Return the (X, Y) coordinate for the center point of the cell that contains the specified text.  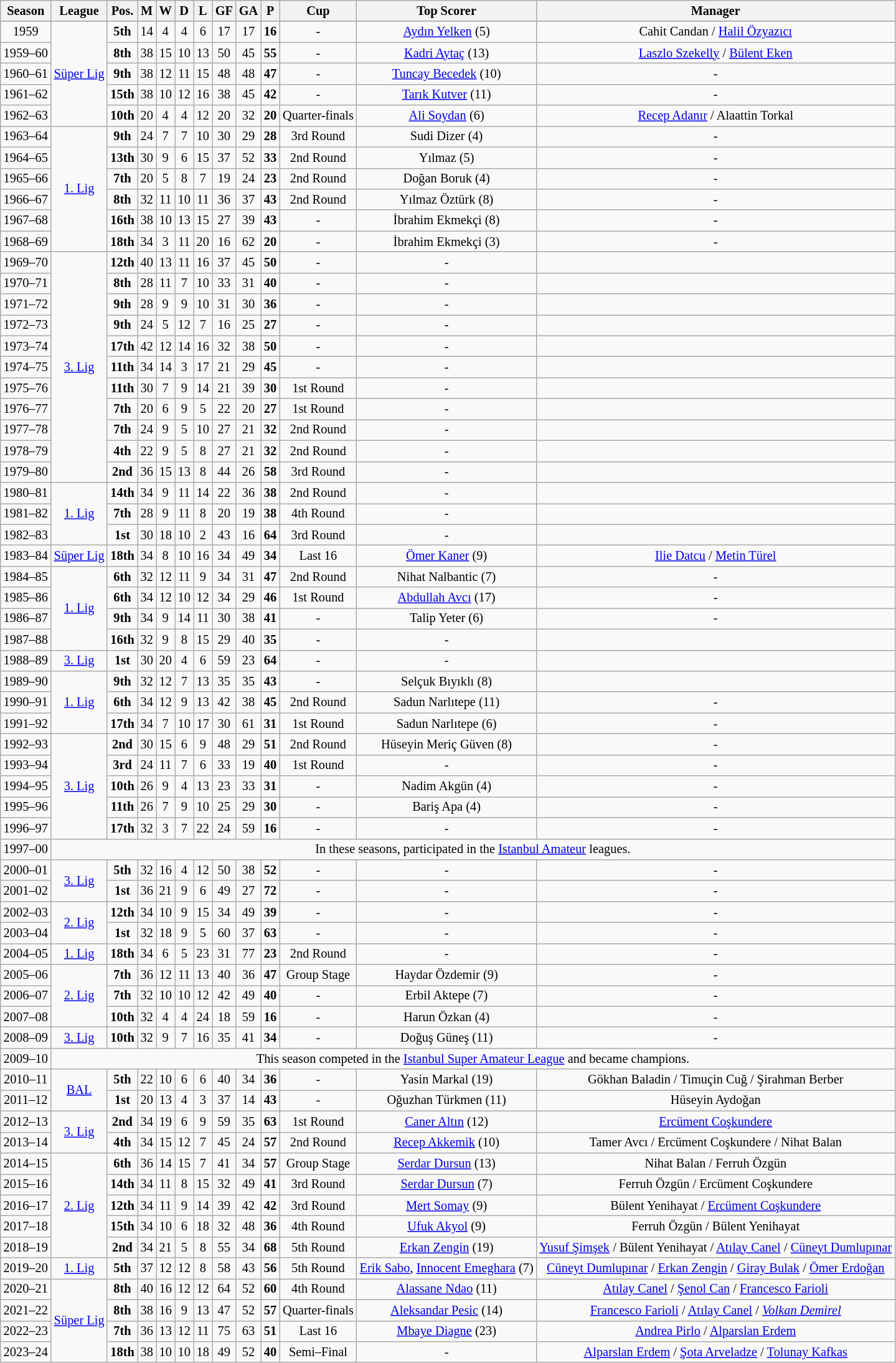
1977–78 (26, 430)
2008–09 (26, 1038)
Serdar Dursun (7) (447, 1184)
2001–02 (26, 891)
2000–01 (26, 870)
Gökhan Baladin / Timuçin Cuğ / Şirahman Berber (716, 1080)
Tamer Avcı / Ercüment Coşkundere / Nihat Balan (716, 1143)
1965–66 (26, 179)
1995–96 (26, 807)
2018–19 (26, 1247)
Ferruh Özgün / Ercüment Coşkundere (716, 1184)
Cüneyt Dumlupınar / Erkan Zengin / Giray Bulak / Ömer Erdoğan (716, 1268)
Sudi Dizer (4) (447, 136)
1982–83 (26, 535)
İbrahim Ekmekçi (3) (447, 242)
1971–72 (26, 304)
2017–18 (26, 1226)
1959–60 (26, 53)
1976–77 (26, 409)
Mbaye Diagne (23) (447, 1331)
13th (122, 158)
1961–62 (26, 95)
44 (224, 472)
1978–79 (26, 451)
Ali Soydan (6) (447, 116)
2016–17 (26, 1205)
This season competed in the Istanbul Super Amateur League and became champions. (473, 1059)
Yusuf Şimşek / Bülent Yenihayat / Atılay Canel / Cüneyt Dumlupınar (716, 1247)
W (166, 11)
Ilie Datcu / Metin Türel (716, 555)
In these seasons, participated in the Istanbul Amateur leagues. (473, 849)
Nihat Nalbantic (7) (447, 577)
Laszlo Szekelly / Bülent Eken (716, 53)
75 (224, 1331)
Harun Özkan (4) (447, 1017)
1986–87 (26, 618)
Francesco Farioli / Atılay Canel / Volkan Demirel (716, 1310)
Yılmaz (5) (447, 158)
Tarık Kutver (11) (447, 95)
Ufuk Akyol (9) (447, 1226)
P (270, 11)
GF (224, 11)
1959 (26, 32)
72 (270, 891)
2005–06 (26, 975)
2020–21 (26, 1289)
Ferruh Özgün / Bülent Yenihayat (716, 1226)
Haydar Özdemir (9) (447, 975)
1984–85 (26, 577)
1993–94 (26, 765)
Recep Adanır / Alaattin Torkal (716, 116)
Alparslan Erdem / Şota Arveladze / Tolunay Kafkas (716, 1352)
Pos. (122, 11)
1967–68 (26, 220)
Caner Altın (12) (447, 1121)
62 (248, 242)
2003–04 (26, 933)
2004–05 (26, 954)
1960–61 (26, 73)
Cahit Candan / Halil Özyazıcı (716, 32)
61 (248, 724)
1989–90 (26, 681)
1969–70 (26, 262)
56 (270, 1268)
2015–16 (26, 1184)
Kadri Aytaç (13) (447, 53)
2010–11 (26, 1080)
1987–88 (26, 639)
GA (248, 11)
2023–24 (26, 1352)
1985–86 (26, 598)
1981–82 (26, 514)
1968–69 (26, 242)
Semi–Final (318, 1352)
2019–20 (26, 1268)
1994–95 (26, 786)
Serdar Dursun (13) (447, 1163)
Manager (716, 11)
77 (248, 954)
Andrea Pirlo / Alparslan Erdem (716, 1331)
1963–64 (26, 136)
2021–22 (26, 1310)
Sadun Narlıtepe (6) (447, 724)
M (147, 11)
Sadun Narlıtepe (11) (447, 702)
Aydın Yelken (5) (447, 32)
1966–67 (26, 199)
Erbil Aktepe (7) (447, 996)
2006–07 (26, 996)
2014–15 (26, 1163)
Nihat Balan / Ferruh Özgün (716, 1163)
2002–03 (26, 912)
BAL (80, 1090)
Selçuk Bıyıklı (8) (447, 681)
Cup (318, 11)
1973–74 (26, 346)
2 (203, 535)
Bariş Apa (4) (447, 807)
Abdullah Avcı (17) (447, 598)
1974–75 (26, 367)
1990–91 (26, 702)
Doğan Boruk (4) (447, 179)
Mert Somay (9) (447, 1205)
Hüseyin Aydoğan (716, 1100)
Atılay Canel / Şenol Can / Francesco Farioli (716, 1289)
46 (270, 598)
2009–10 (26, 1059)
Ercüment Coşkundere (716, 1121)
1988–89 (26, 661)
Alassane Ndao (11) (447, 1289)
1970–71 (26, 283)
Erkan Zengin (19) (447, 1247)
1975–76 (26, 388)
Talip Yeter (6) (447, 618)
3rd (122, 765)
D (184, 11)
League (80, 11)
1991–92 (26, 724)
1997–00 (26, 849)
Top Scorer (447, 11)
Season (26, 11)
Aleksandar Pesic (14) (447, 1310)
1964–65 (26, 158)
L (203, 11)
2007–08 (26, 1017)
1983–84 (26, 555)
2013–14 (26, 1143)
Bülent Yenihayat / Ercüment Coşkundere (716, 1205)
1972–73 (26, 325)
1992–93 (26, 744)
1979–80 (26, 472)
Ömer Kaner (9) (447, 555)
Recep Akkemik (10) (447, 1143)
Nadim Akgün (4) (447, 786)
Yılmaz Öztürk (8) (447, 199)
İbrahim Ekmekçi (8) (447, 220)
Oğuzhan Türkmen (11) (447, 1100)
1962–63 (26, 116)
2011–12 (26, 1100)
1980–81 (26, 493)
Hüseyin Meriç Güven (8) (447, 744)
Doğuş Güneş (11) (447, 1038)
Yasin Markal (19) (447, 1080)
2012–13 (26, 1121)
Tuncay Becedek (10) (447, 73)
68 (270, 1247)
2022–23 (26, 1331)
Erik Sabo, Innocent Emeghara (7) (447, 1268)
1996–97 (26, 828)
